Capture the cell that displays the provided text and extract its (x, y) central coordinate. 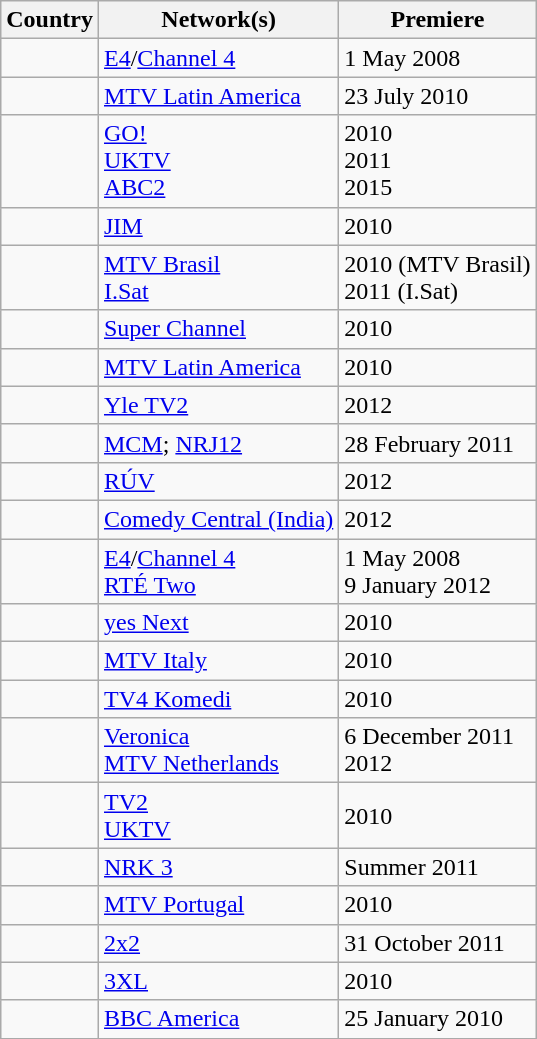
BBC America (218, 1019)
Super Channel (218, 329)
Country (50, 20)
Yle TV2 (218, 405)
6 December 20112012 (438, 750)
RÚV (218, 481)
E4/Channel 4RTÉ Two (218, 570)
28 February 2011 (438, 443)
E4/Channel 4 (218, 58)
VeronicaMTV Netherlands (218, 750)
NRK 3 (218, 867)
2x2 (218, 943)
MTV Italy (218, 661)
MTV Portugal (218, 905)
MTV BrasilI.Sat (218, 278)
TV2UKTV (218, 816)
TV4 Komedi (218, 699)
201020112015 (438, 161)
25 January 2010 (438, 1019)
2010 (MTV Brasil)2011 (I.Sat) (438, 278)
23 July 2010 (438, 96)
1 May 20089 January 2012 (438, 570)
Comedy Central (India) (218, 519)
3XL (218, 981)
Network(s) (218, 20)
Summer 2011 (438, 867)
yes Next (218, 623)
JIM (218, 226)
31 October 2011 (438, 943)
Premiere (438, 20)
MCM; NRJ12 (218, 443)
1 May 2008 (438, 58)
GO!UKTVABC2 (218, 161)
